Return (x, y) of the center of cell containing provided text 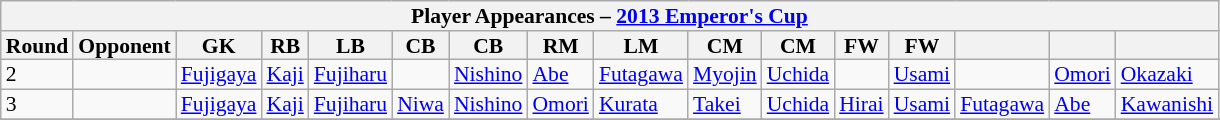
Kurata (641, 105)
2 (38, 75)
RB (284, 46)
Myojin (725, 75)
Takei (725, 105)
GK (219, 46)
Opponent (124, 46)
Player Appearances – 2013 Emperor's Cup (610, 16)
LM (641, 46)
Kawanishi (1167, 105)
RM (560, 46)
Okazaki (1167, 75)
Niwa (420, 105)
Round (38, 46)
3 (38, 105)
LB (350, 46)
Hirai (861, 105)
